Pinpoint the cell where the given text exists, returning its (X, Y) midpoint coordinate. 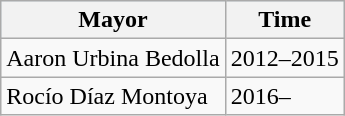
Rocío Díaz Montoya (113, 96)
2016– (284, 96)
Time (284, 20)
Aaron Urbina Bedolla (113, 58)
2012–2015 (284, 58)
Mayor (113, 20)
